Search for the cell housing the specified text and yield its [x, y] center coordinate. 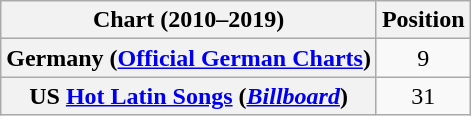
31 [423, 96]
US Hot Latin Songs (Billboard) [189, 96]
9 [423, 58]
Position [423, 20]
Chart (2010–2019) [189, 20]
Germany (Official German Charts) [189, 58]
